Detect which cell encompasses the target text, then output its (X, Y) center coordinate. 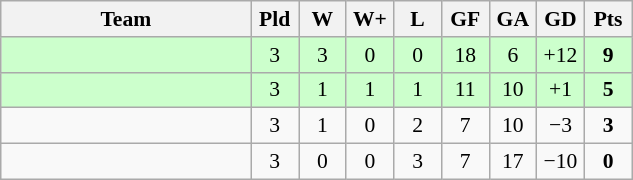
18 (465, 55)
2 (418, 126)
11 (465, 90)
Pld (275, 19)
Pts (608, 19)
−3 (561, 126)
+1 (561, 90)
6 (513, 55)
L (418, 19)
GA (513, 19)
+12 (561, 55)
GD (561, 19)
Team (126, 19)
5 (608, 90)
−10 (561, 162)
9 (608, 55)
17 (513, 162)
W (322, 19)
W+ (370, 19)
GF (465, 19)
